From the cell containing the given text, extract its center point as [X, Y] coordinate. 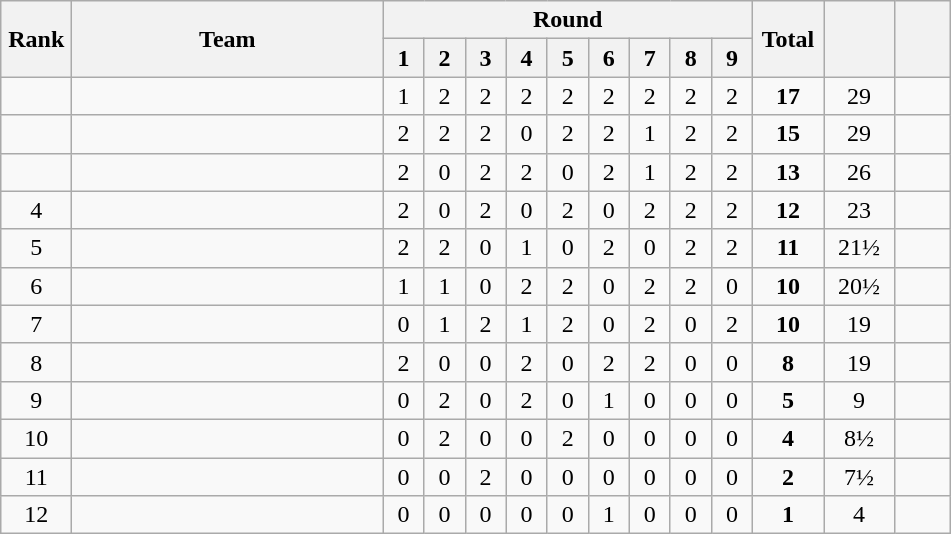
Total [788, 39]
20½ [860, 286]
15 [788, 134]
8½ [860, 438]
3 [486, 58]
Round [568, 20]
13 [788, 172]
23 [860, 210]
17 [788, 96]
Rank [36, 39]
Team [228, 39]
26 [860, 172]
7½ [860, 477]
21½ [860, 248]
